Detect which cell encompasses the target text, then output its [x, y] center coordinate. 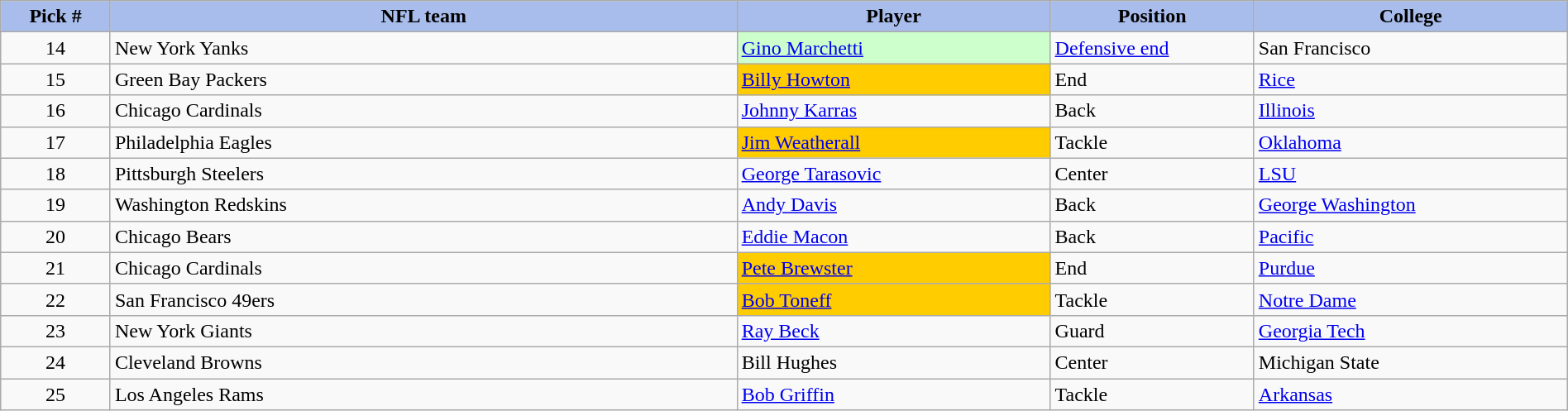
Georgia Tech [1411, 331]
Rice [1411, 79]
Purdue [1411, 268]
Green Bay Packers [423, 79]
Notre Dame [1411, 299]
19 [56, 205]
Defensive end [1152, 48]
San Francisco 49ers [423, 299]
Pete Brewster [893, 268]
George Tarasovic [893, 174]
New York Giants [423, 331]
Johnny Karras [893, 111]
22 [56, 299]
LSU [1411, 174]
17 [56, 142]
NFL team [423, 17]
New York Yanks [423, 48]
23 [56, 331]
Philadelphia Eagles [423, 142]
Ray Beck [893, 331]
Gino Marchetti [893, 48]
Washington Redskins [423, 205]
Pick # [56, 17]
Billy Howton [893, 79]
Bob Toneff [893, 299]
Illinois [1411, 111]
Michigan State [1411, 362]
College [1411, 17]
Andy Davis [893, 205]
Oklahoma [1411, 142]
Player [893, 17]
Bob Griffin [893, 394]
Eddie Macon [893, 237]
20 [56, 237]
Guard [1152, 331]
Pittsburgh Steelers [423, 174]
25 [56, 394]
San Francisco [1411, 48]
15 [56, 79]
21 [56, 268]
Chicago Bears [423, 237]
18 [56, 174]
Jim Weatherall [893, 142]
Bill Hughes [893, 362]
George Washington [1411, 205]
14 [56, 48]
Position [1152, 17]
Arkansas [1411, 394]
24 [56, 362]
Los Angeles Rams [423, 394]
Cleveland Browns [423, 362]
16 [56, 111]
Pacific [1411, 237]
